Capture the cell that displays the provided text and extract its [x, y] central coordinate. 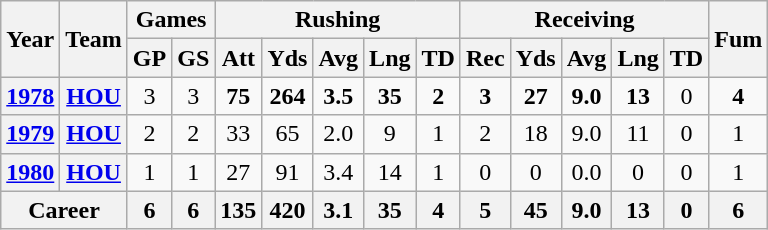
Career [64, 210]
45 [536, 210]
9 [390, 134]
5 [485, 210]
1980 [30, 172]
Fum [738, 39]
Rushing [338, 20]
1978 [30, 96]
GS [194, 58]
3.1 [338, 210]
14 [390, 172]
75 [238, 96]
91 [288, 172]
420 [288, 210]
3.5 [338, 96]
Year [30, 39]
0.0 [586, 172]
Rec [485, 58]
Receiving [584, 20]
Games [170, 20]
Team [94, 39]
1979 [30, 134]
Att [238, 58]
3.4 [338, 172]
18 [536, 134]
2.0 [338, 134]
11 [638, 134]
264 [288, 96]
135 [238, 210]
33 [238, 134]
65 [288, 134]
GP [149, 58]
